Find where the given text appears and provide that cell's center as (X, Y) coordinate. 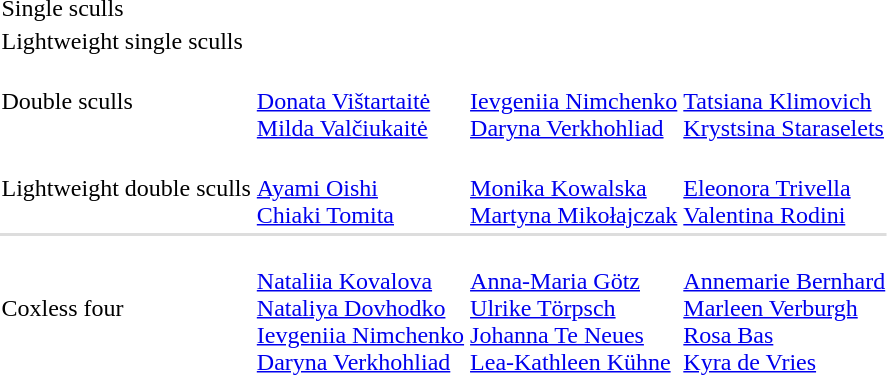
Monika KowalskaMartyna Mikołajczak (574, 188)
Donata VištartaitėMilda Valčiukaitė (360, 101)
Ayami OishiChiaki Tomita (360, 188)
Double sculls (126, 101)
Tatsiana KlimovichKrystsina Staraselets (784, 101)
Lightweight single sculls (126, 41)
Lightweight double sculls (126, 188)
Eleonora TrivellaValentina Rodini (784, 188)
Ievgeniia NimchenkoDaryna Verkhohliad (574, 101)
